From the cell containing the given text, extract its center point as (X, Y) coordinate. 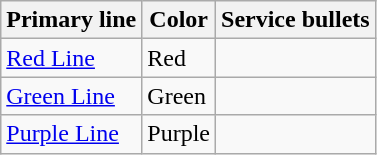
Purple (179, 134)
Red Line (72, 58)
Color (179, 20)
Primary line (72, 20)
Purple Line (72, 134)
Service bullets (296, 20)
Green Line (72, 96)
Green (179, 96)
Red (179, 58)
